Search for the cell housing the specified text and yield its (X, Y) center coordinate. 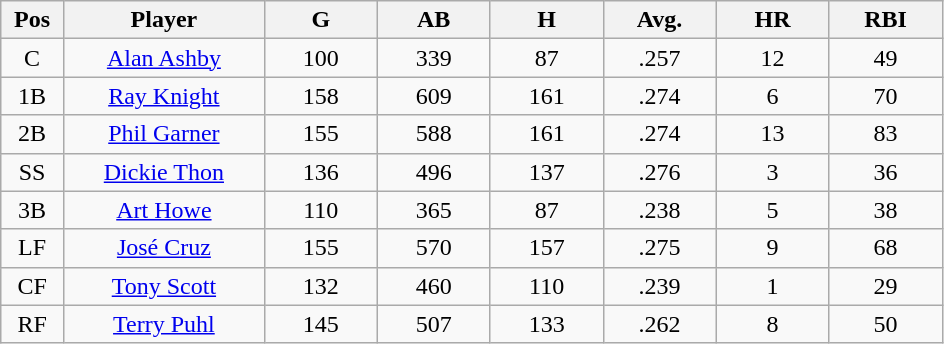
70 (886, 96)
G (320, 20)
Tony Scott (164, 286)
365 (434, 210)
158 (320, 96)
.239 (660, 286)
.262 (660, 324)
Phil Garner (164, 134)
507 (434, 324)
Terry Puhl (164, 324)
3B (32, 210)
83 (886, 134)
RF (32, 324)
RBI (886, 20)
36 (886, 172)
Alan Ashby (164, 58)
137 (546, 172)
Player (164, 20)
.276 (660, 172)
9 (772, 248)
145 (320, 324)
LF (32, 248)
50 (886, 324)
.257 (660, 58)
136 (320, 172)
68 (886, 248)
8 (772, 324)
496 (434, 172)
460 (434, 286)
49 (886, 58)
13 (772, 134)
339 (434, 58)
570 (434, 248)
1 (772, 286)
SS (32, 172)
CF (32, 286)
Art Howe (164, 210)
38 (886, 210)
AB (434, 20)
C (32, 58)
HR (772, 20)
157 (546, 248)
Avg. (660, 20)
José Cruz (164, 248)
100 (320, 58)
3 (772, 172)
12 (772, 58)
Dickie Thon (164, 172)
132 (320, 286)
5 (772, 210)
.275 (660, 248)
Ray Knight (164, 96)
29 (886, 286)
.238 (660, 210)
133 (546, 324)
609 (434, 96)
1B (32, 96)
H (546, 20)
588 (434, 134)
Pos (32, 20)
6 (772, 96)
2B (32, 134)
